Return the [x, y] coordinate for the center point of the cell that contains the specified text.  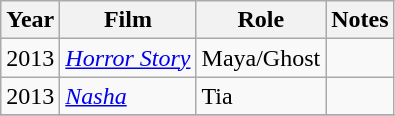
Nasha [128, 96]
Film [128, 20]
Tia [261, 96]
Role [261, 20]
Notes [360, 20]
Maya/Ghost [261, 58]
Year [30, 20]
Horror Story [128, 58]
